Locate the cell with the specified text and output its (x, y) center coordinate. 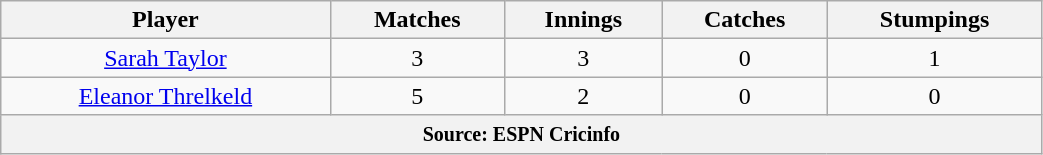
5 (417, 96)
Player (166, 20)
1 (934, 58)
Sarah Taylor (166, 58)
2 (583, 96)
Source: ESPN Cricinfo (522, 134)
Innings (583, 20)
Catches (744, 20)
Stumpings (934, 20)
Matches (417, 20)
Eleanor Threlkeld (166, 96)
